Pinpoint the cell where the given text exists, returning its [x, y] midpoint coordinate. 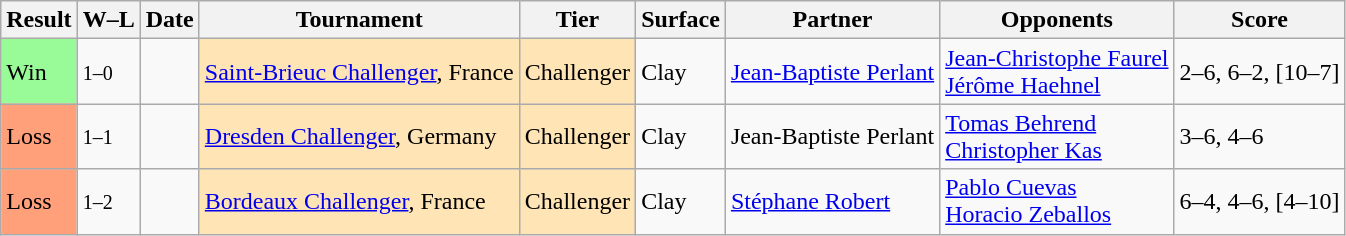
Tournament [359, 20]
Saint-Brieuc Challenger, France [359, 72]
2–6, 6–2, [10–7] [1260, 72]
Surface [681, 20]
1–0 [108, 72]
W–L [108, 20]
Win [39, 72]
Bordeaux Challenger, France [359, 202]
6–4, 4–6, [4–10] [1260, 202]
Pablo Cuevas Horacio Zeballos [1057, 202]
1–2 [108, 202]
Date [170, 20]
Tier [577, 20]
Partner [832, 20]
Dresden Challenger, Germany [359, 136]
1–1 [108, 136]
Score [1260, 20]
Tomas Behrend Christopher Kas [1057, 136]
Jean-Christophe Faurel Jérôme Haehnel [1057, 72]
Opponents [1057, 20]
3–6, 4–6 [1260, 136]
Result [39, 20]
Stéphane Robert [832, 202]
